Extract the [X, Y] coordinate from the center of the cell holding the provided text.  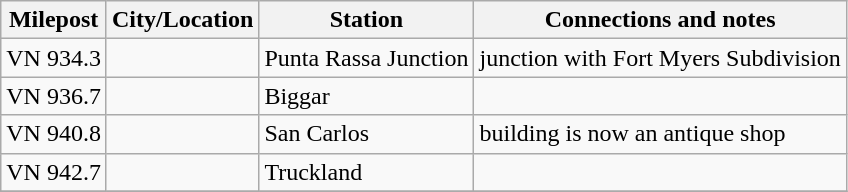
Punta Rassa Junction [366, 58]
junction with Fort Myers Subdivision [660, 58]
Biggar [366, 96]
Connections and notes [660, 20]
VN 936.7 [54, 96]
VN 942.7 [54, 172]
City/Location [182, 20]
Truckland [366, 172]
building is now an antique shop [660, 134]
Milepost [54, 20]
VN 940.8 [54, 134]
Station [366, 20]
San Carlos [366, 134]
VN 934.3 [54, 58]
